Locate the cell with the specified text and output its (x, y) center coordinate. 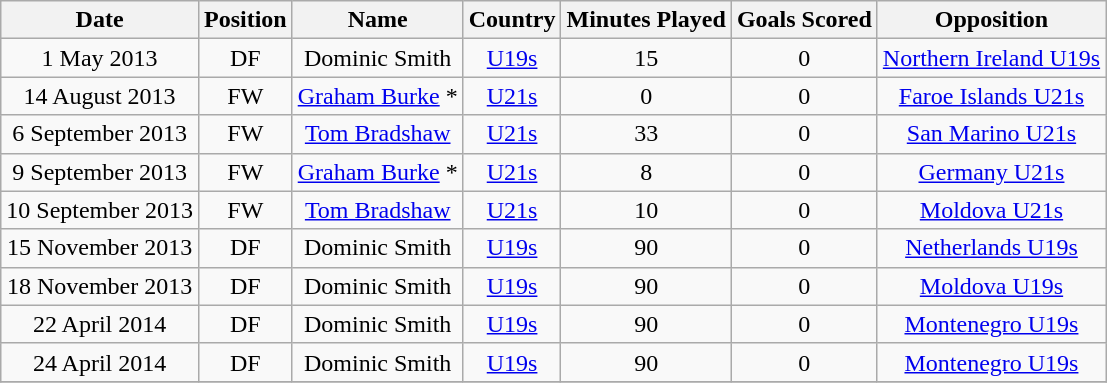
10 (646, 210)
1 May 2013 (100, 58)
Northern Ireland U19s (991, 58)
Date (100, 20)
10 September 2013 (100, 210)
33 (646, 134)
Name (378, 20)
San Marino U21s (991, 134)
Opposition (991, 20)
14 August 2013 (100, 96)
15 (646, 58)
9 September 2013 (100, 172)
Germany U21s (991, 172)
Moldova U19s (991, 286)
8 (646, 172)
18 November 2013 (100, 286)
Minutes Played (646, 20)
Country (512, 20)
Netherlands U19s (991, 248)
15 November 2013 (100, 248)
Position (245, 20)
24 April 2014 (100, 362)
Faroe Islands U21s (991, 96)
Moldova U21s (991, 210)
6 September 2013 (100, 134)
Goals Scored (804, 20)
22 April 2014 (100, 324)
